Scan for the cell matching the given text and deliver its [x, y] coordinate at center. 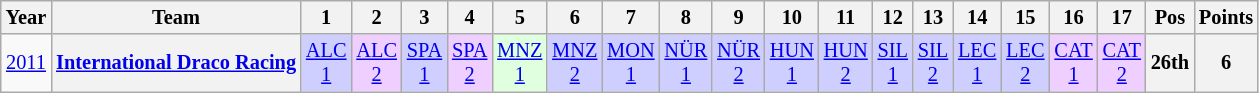
4 [470, 17]
MNZ2 [574, 63]
16 [1073, 17]
NÜR2 [738, 63]
Year [26, 17]
ALC1 [326, 63]
13 [933, 17]
26th [1170, 63]
Pos [1170, 17]
ALC2 [376, 63]
8 [686, 17]
LEC2 [1025, 63]
9 [738, 17]
SIL1 [893, 63]
MNZ1 [520, 63]
10 [792, 17]
12 [893, 17]
International Draco Racing [176, 63]
NÜR1 [686, 63]
HUN2 [846, 63]
7 [630, 17]
CAT1 [1073, 63]
5 [520, 17]
11 [846, 17]
17 [1122, 17]
Team [176, 17]
SPA2 [470, 63]
MON1 [630, 63]
15 [1025, 17]
14 [977, 17]
CAT2 [1122, 63]
2011 [26, 63]
SPA1 [424, 63]
LEC1 [977, 63]
3 [424, 17]
Points [1226, 17]
HUN1 [792, 63]
1 [326, 17]
SIL2 [933, 63]
2 [376, 17]
